Capture the cell that displays the provided text and extract its [X, Y] central coordinate. 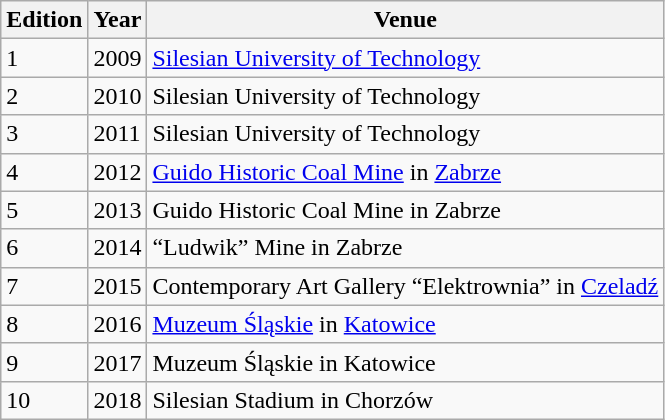
Venue [406, 20]
1 [44, 58]
9 [44, 362]
8 [44, 324]
2009 [118, 58]
7 [44, 286]
2017 [118, 362]
4 [44, 172]
3 [44, 134]
2010 [118, 96]
Year [118, 20]
Edition [44, 20]
Contemporary Art Gallery “Elektrownia” in Czeladź [406, 286]
2015 [118, 286]
2012 [118, 172]
2016 [118, 324]
6 [44, 248]
2 [44, 96]
2018 [118, 400]
“Ludwik” Mine in Zabrze [406, 248]
5 [44, 210]
10 [44, 400]
2011 [118, 134]
2014 [118, 248]
Silesian Stadium in Chorzów [406, 400]
2013 [118, 210]
